Output the [x, y] coordinate of the center of the cell containing the given text.  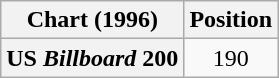
190 [231, 58]
Position [231, 20]
US Billboard 200 [92, 58]
Chart (1996) [92, 20]
